Capture the cell that displays the provided text and extract its (X, Y) central coordinate. 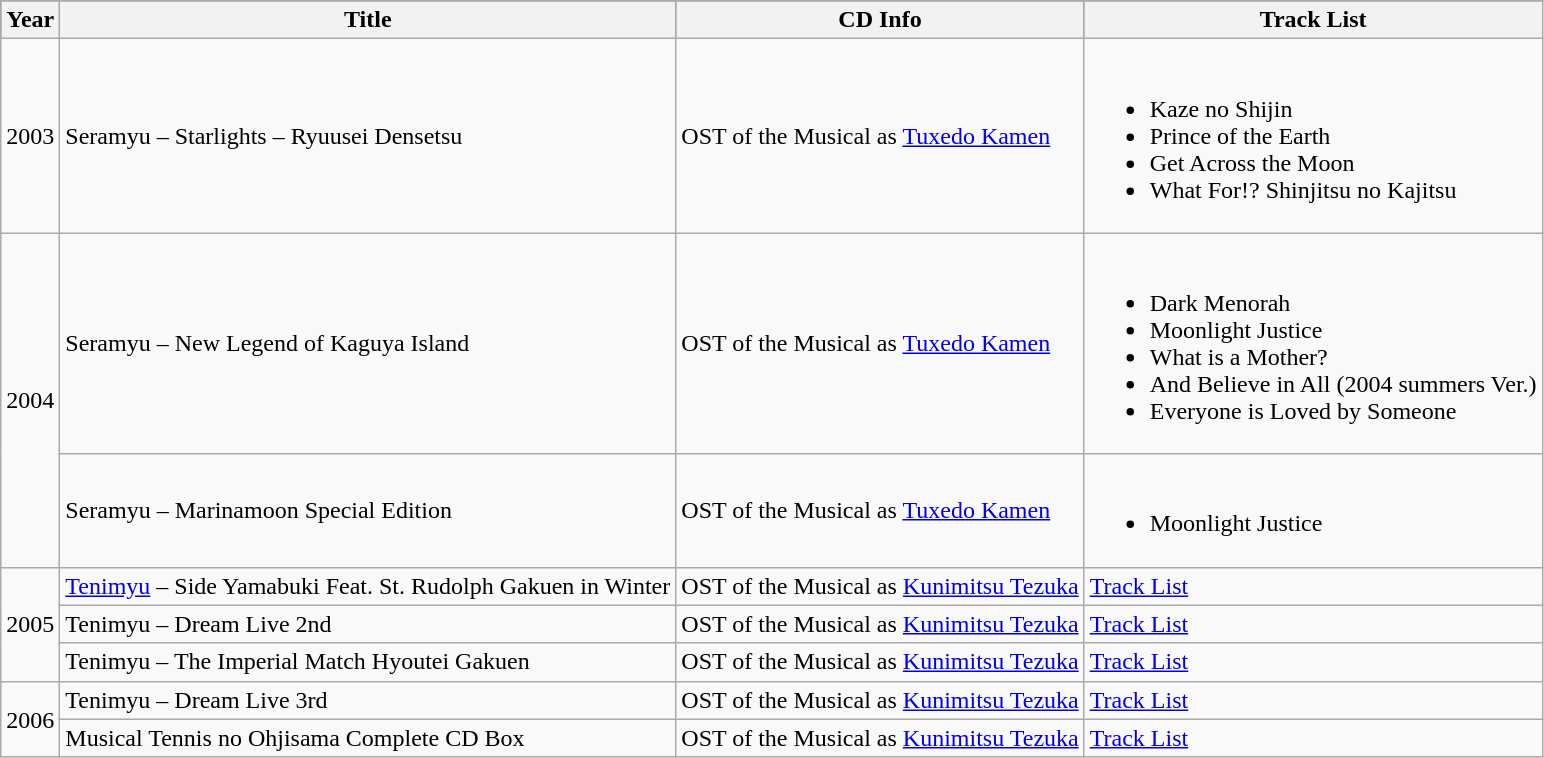
CD Info (880, 20)
Kaze no ShijinPrince of the EarthGet Across the MoonWhat For!? Shinjitsu no Kajitsu (1313, 136)
2003 (30, 136)
Tenimyu – The Imperial Match Hyoutei Gakuen (368, 662)
2005 (30, 624)
2004 (30, 400)
Seramyu – Starlights – Ryuusei Densetsu (368, 136)
Seramyu – New Legend of Kaguya Island (368, 344)
Tenimyu – Dream Live 2nd (368, 624)
2006 (30, 719)
Tenimyu – Dream Live 3rd (368, 700)
Year (30, 20)
Title (368, 20)
Dark MenorahMoonlight JusticeWhat is a Mother?And Believe in All (2004 summers Ver.)Everyone is Loved by Someone (1313, 344)
Tenimyu – Side Yamabuki Feat. St. Rudolph Gakuen in Winter (368, 586)
Moonlight Justice (1313, 510)
Seramyu – Marinamoon Special Edition (368, 510)
Musical Tennis no Ohjisama Complete CD Box (368, 738)
